Extract the (x, y) coordinate from the center of the cell holding the provided text.  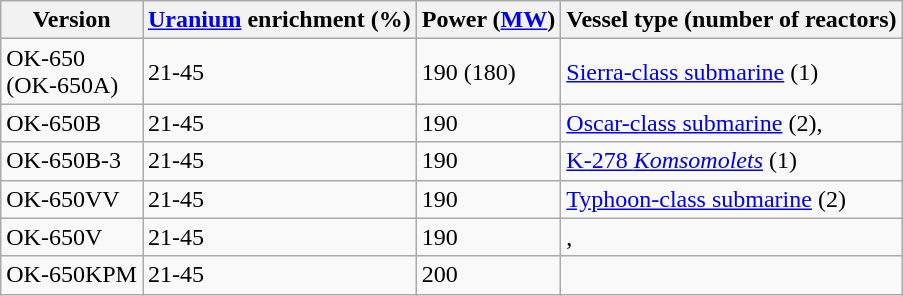
Oscar-class submarine (2), (732, 123)
Sierra-class submarine (1) (732, 72)
OK-650B (72, 123)
OK-650KPM (72, 275)
Vessel type (number of reactors) (732, 20)
190 (180) (488, 72)
OK-650B-3 (72, 161)
Power (MW) (488, 20)
Uranium enrichment (%) (279, 20)
Typhoon-class submarine (2) (732, 199)
Version (72, 20)
, (732, 237)
K-278 Komsomolets (1) (732, 161)
200 (488, 275)
OK-650(OK-650A) (72, 72)
OK-650VV (72, 199)
OK-650V (72, 237)
